For the text-containing cell, return its midpoint in [X, Y] coordinate format. 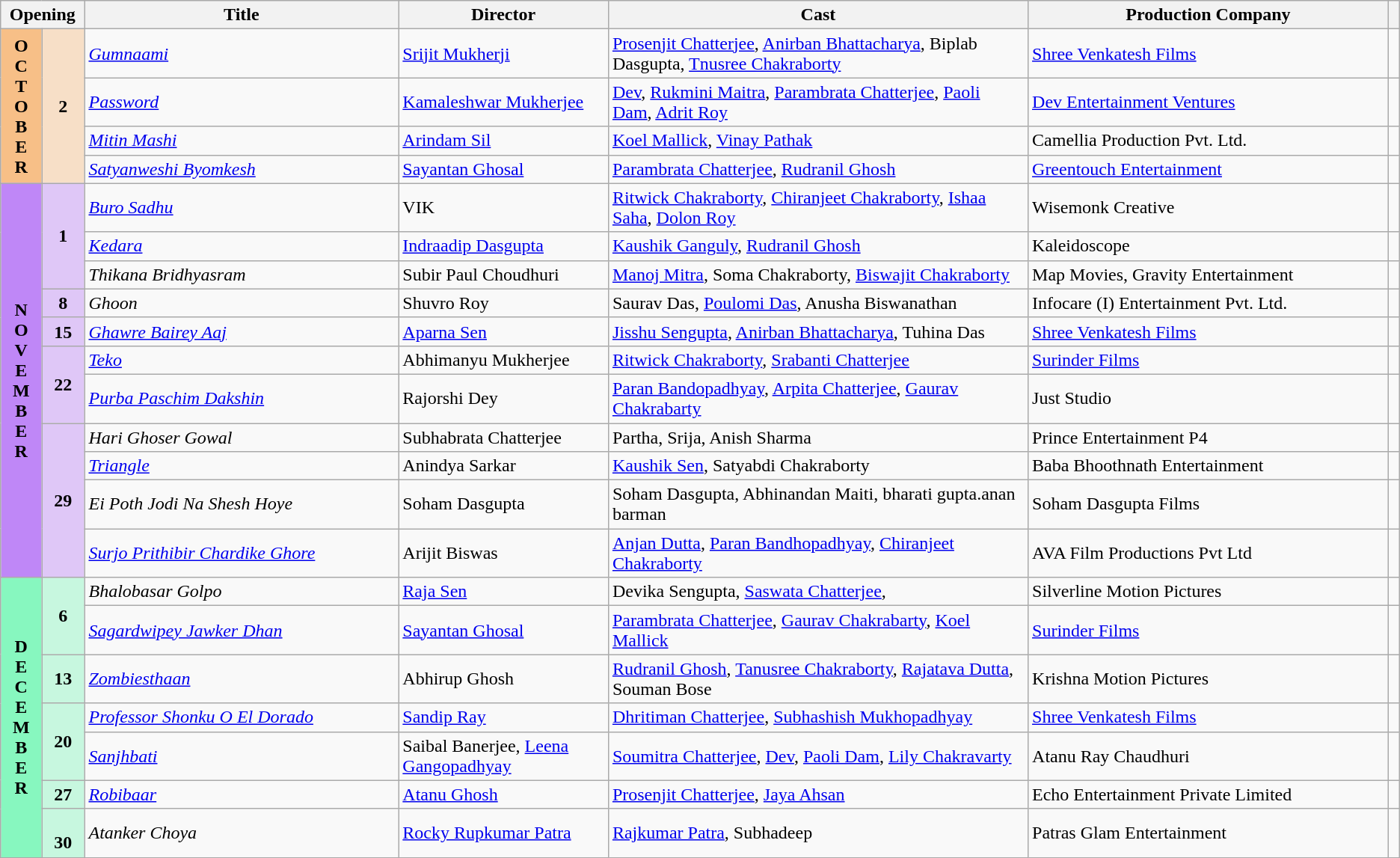
Jisshu Sengupta, Anirban Bhattacharya, Tuhina Das [818, 331]
Cast [818, 15]
27 [63, 794]
Abhirup Ghosh [504, 679]
Atanker Choya [242, 833]
Ei Poth Jodi Na Shesh Hoye [242, 504]
Anindya Sarkar [504, 466]
Subir Paul Choudhuri [504, 275]
Just Studio [1209, 398]
Koel Mallick, Vinay Pathak [818, 141]
Atanu Ghosh [504, 794]
Dev, Rukmini Maitra, Parambrata Chatterjee, Paoli Dam, Adrit Roy [818, 102]
Sagardwipey Jawker Dhan [242, 630]
Kaushik Ganguly, Rudranil Ghosh [818, 246]
Saurav Das, Poulomi Das, Anusha Biswanathan [818, 303]
Arijit Biswas [504, 554]
Satyanweshi Byomkesh [242, 169]
Manoj Mitra, Soma Chakraborty, Biswajit Chakraborty [818, 275]
Triangle [242, 466]
Rajorshi Dey [504, 398]
Professor Shonku O El Dorado [242, 717]
Surjo Prithibir Chardike Ghore [242, 554]
Greentouch Entertainment [1209, 169]
Echo Entertainment Private Limited [1209, 794]
2 [63, 106]
Sandip Ray [504, 717]
Gumnaami [242, 54]
8 [63, 303]
20 [63, 742]
Password [242, 102]
Srijit Mukherji [504, 54]
Devika Sengupta, Saswata Chatterjee, [818, 592]
30 [63, 833]
Robibaar [242, 794]
Prosenjit Chatterjee, Jaya Ahsan [818, 794]
29 [63, 500]
Shuvro Roy [504, 303]
Opening [43, 15]
Kaushik Sen, Satyabdi Chakraborty [818, 466]
Krishna Motion Pictures [1209, 679]
Raja Sen [504, 592]
Wisemonk Creative [1209, 208]
Baba Bhoothnath Entertainment [1209, 466]
Parambrata Chatterjee, Gaurav Chakrabarty, Koel Mallick [818, 630]
Production Company [1209, 15]
Director [504, 15]
Infocare (I) Entertainment Pvt. Ltd. [1209, 303]
AVA Film Productions Pvt Ltd [1209, 554]
Prince Entertainment P4 [1209, 438]
Camellia Production Pvt. Ltd. [1209, 141]
Paran Bandopadhyay, Arpita Chatterjee, Gaurav Chakrabarty [818, 398]
Teko [242, 360]
Dev Entertainment Ventures [1209, 102]
Ritwick Chakraborty, Srabanti Chatterjee [818, 360]
DECEMBER [21, 717]
22 [63, 384]
Parambrata Chatterjee, Rudranil Ghosh [818, 169]
Purba Paschim Dakshin [242, 398]
Soham Dasgupta [504, 504]
Ritwick Chakraborty, Chiranjeet Chakraborty, Ishaa Saha, Dolon Roy [818, 208]
Soham Dasgupta, Abhinandan Maiti, bharati gupta.anan barman [818, 504]
Atanu Ray Chaudhuri [1209, 756]
Partha, Srija, Anish Sharma [818, 438]
Rajkumar Patra, Subhadeep [818, 833]
Map Movies, Gravity Entertainment [1209, 275]
15 [63, 331]
OCTOBER [21, 106]
Ghoon [242, 303]
Ghawre Bairey Aaj [242, 331]
Kamaleshwar Mukherjee [504, 102]
Kedara [242, 246]
Sanjhbati [242, 756]
Hari Ghoser Gowal [242, 438]
1 [63, 236]
Dhritiman Chatterjee, Subhashish Mukhopadhyay [818, 717]
6 [63, 616]
13 [63, 679]
Title [242, 15]
Rocky Rupkumar Patra [504, 833]
Saibal Banerjee, Leena Gangopadhyay [504, 756]
Thikana Bridhyasram [242, 275]
Zombiesthaan [242, 679]
Anjan Dutta, Paran Bandhopadhyay, Chiranjeet Chakraborty [818, 554]
Patras Glam Entertainment [1209, 833]
Buro Sadhu [242, 208]
Indraadip Dasgupta [504, 246]
Prosenjit Chatterjee, Anirban Bhattacharya, Biplab Dasgupta, Tnusree Chakraborty [818, 54]
Arindam Sil [504, 141]
VIK [504, 208]
Silverline Motion Pictures [1209, 592]
Bhalobasar Golpo [242, 592]
Soham Dasgupta Films [1209, 504]
Mitin Mashi [242, 141]
Subhabrata Chatterjee [504, 438]
NOVEMBER [21, 380]
Aparna Sen [504, 331]
Rudranil Ghosh, Tanusree Chakraborty, Rajatava Dutta, Souman Bose [818, 679]
Abhimanyu Mukherjee [504, 360]
Soumitra Chatterjee, Dev, Paoli Dam, Lily Chakravarty [818, 756]
Kaleidoscope [1209, 246]
